Determine the [x, y] coordinate at the center of the cell enclosing the given text.  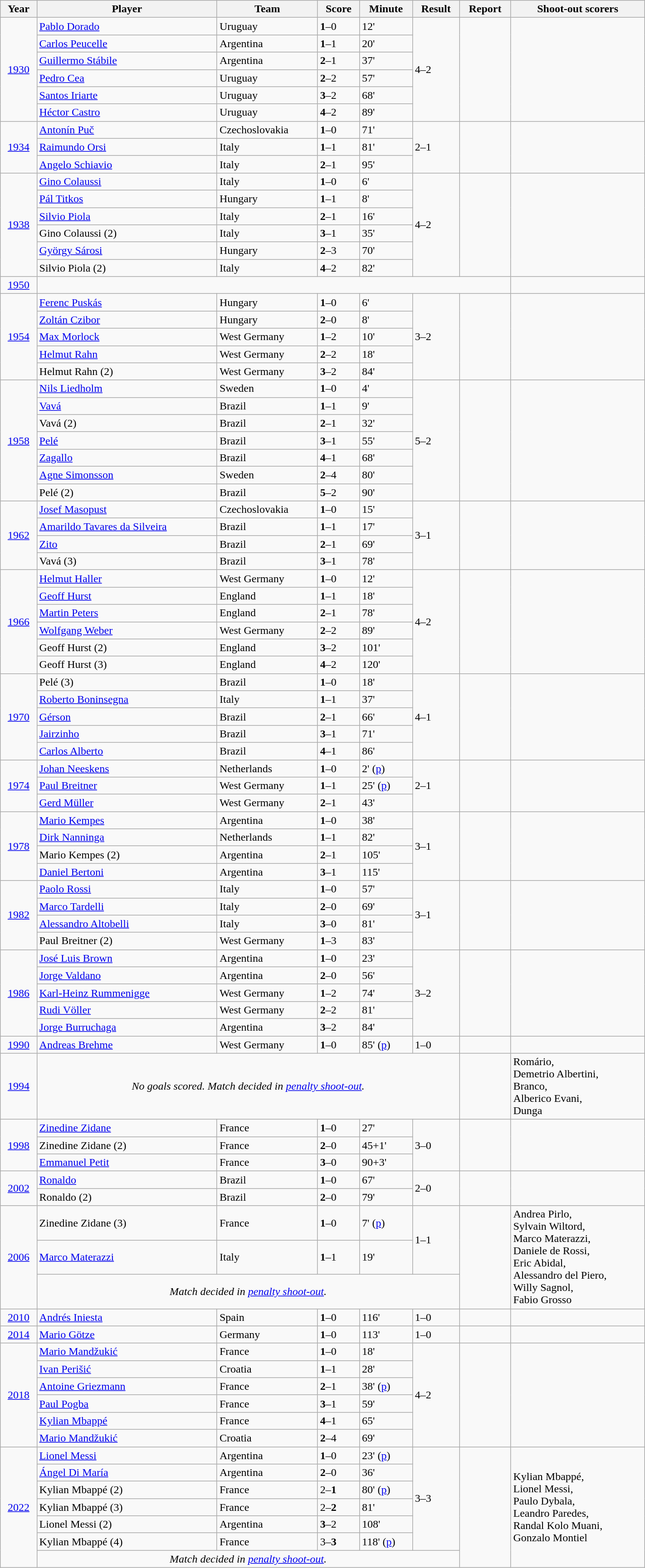
Shoot-out scorers [578, 9]
Angelo Schiavio [127, 164]
1954 [19, 337]
Dirk Nanninga [127, 838]
1934 [19, 147]
1986 [19, 993]
José Luis Brown [127, 958]
10' [386, 337]
Mario Kempes (2) [127, 855]
Carlos Alberto [127, 751]
28' [386, 1369]
Romário, Demetrio Albertini,Branco, Alberico Evani, Dunga [578, 1086]
Paolo Rossi [127, 889]
Zinedine Zidane (2) [127, 1145]
Kylian Mbappé (3) [127, 1507]
67' [386, 1180]
Silvio Piola (2) [127, 268]
19' [386, 1257]
Jorge Valdano [127, 975]
Zagallo [127, 458]
Pelé (2) [127, 492]
16' [386, 216]
1970 [19, 716]
115' [386, 872]
Amarildo Tavares da Silveira [127, 527]
2–3 [338, 251]
116' [386, 1317]
Pedro Cea [127, 78]
Geoff Hurst (2) [127, 648]
Germany [267, 1334]
Ronaldo (2) [127, 1197]
Silvio Piola [127, 216]
2' (p) [386, 769]
85' (p) [386, 1044]
Vavá (3) [127, 561]
Rudi Völler [127, 1010]
Lionel Messi [127, 1455]
Vavá [127, 406]
Pál Titkos [127, 199]
74' [386, 993]
1982 [19, 915]
Mario Götze [127, 1334]
Gérson [127, 716]
Marco Materazzi [127, 1257]
Player [127, 9]
56' [386, 975]
Guillermo Stábile [127, 61]
83' [386, 941]
113' [386, 1334]
Raimundo Orsi [127, 147]
70' [386, 251]
Helmut Rahn (2) [127, 371]
79' [386, 1197]
Antonín Puč [127, 130]
Martin Peters [127, 613]
Alessandro Altobelli [127, 924]
Spain [267, 1317]
Kylian Mbappé, Lionel Messi, Paulo Dybala, Leandro Paredes, Randal Kolo Muani, Gonzalo Montiel [578, 1507]
Minute [386, 9]
23' [386, 958]
Jorge Burruchaga [127, 1027]
4' [386, 389]
80' [386, 475]
80' (p) [386, 1490]
Zoltán Czibor [127, 320]
György Sárosi [127, 251]
32' [386, 423]
1998 [19, 1145]
Nils Liedholm [127, 389]
Agne Simonsson [127, 475]
Kylian Mbappé [127, 1421]
59' [386, 1403]
2022 [19, 1507]
Roberto Boninsegna [127, 699]
1978 [19, 846]
101' [386, 648]
66' [386, 716]
Héctor Castro [127, 112]
Gino Colaussi [127, 181]
1994 [19, 1086]
Kylian Mbappé (2) [127, 1490]
90+3' [386, 1163]
Max Morlock [127, 337]
9' [386, 406]
Emmanuel Petit [127, 1163]
Zinedine Zidane [127, 1128]
Daniel Bertoni [127, 872]
Wolfgang Weber [127, 630]
1–3 [338, 941]
27' [386, 1128]
2002 [19, 1188]
17' [386, 527]
38' [386, 820]
Andrea Pirlo, Sylvain Wiltord, Marco Materazzi, Daniele de Rossi, Eric Abidal, Alessandro del Piero, Willy Sagnol, Fabio Grosso [578, 1257]
1930 [19, 69]
Report [485, 9]
Geoff Hurst (3) [127, 665]
2006 [19, 1257]
120' [386, 665]
95' [386, 164]
Gerd Müller [127, 803]
55' [386, 440]
Helmut Rahn [127, 354]
45+1' [386, 1145]
1938 [19, 224]
20' [386, 44]
Score [338, 9]
Team [267, 9]
105' [386, 855]
Andrés Iniesta [127, 1317]
90' [386, 492]
108' [386, 1524]
Andreas Brehme [127, 1044]
Pelé [127, 440]
Carlos Peucelle [127, 44]
1974 [19, 786]
Geoff Hurst [127, 596]
25' (p) [386, 786]
38' (p) [386, 1386]
Pelé (3) [127, 682]
Ángel Di María [127, 1473]
Zito [127, 544]
Ivan Perišić [127, 1369]
43' [386, 803]
35' [386, 234]
Result [436, 9]
1958 [19, 440]
Helmut Haller [127, 579]
Lionel Messi (2) [127, 1524]
23' (p) [386, 1455]
1962 [19, 536]
Antoine Griezmann [127, 1386]
86' [386, 751]
Santos Iriarte [127, 95]
Zinedine Zidane (3) [127, 1223]
Year [19, 9]
Paul Breitner [127, 786]
1950 [19, 285]
Gino Colaussi (2) [127, 234]
2014 [19, 1334]
118' (p) [386, 1542]
Ferenc Puskás [127, 302]
Josef Masopust [127, 510]
Paul Pogba [127, 1403]
2010 [19, 1317]
1966 [19, 622]
36' [386, 1473]
No goals scored. Match decided in penalty shoot-out. [248, 1086]
Marco Tardelli [127, 906]
15' [386, 510]
Johan Neeskens [127, 769]
Jairzinho [127, 734]
Mario Kempes [127, 820]
Paul Breitner (2) [127, 941]
2018 [19, 1395]
65' [386, 1421]
1990 [19, 1044]
7' (p) [386, 1223]
Ronaldo [127, 1180]
Kylian Mbappé (4) [127, 1542]
Vavá (2) [127, 423]
Karl-Heinz Rummenigge [127, 993]
Pablo Dorado [127, 26]
